Locate the cell with the specified text and output its [x, y] center coordinate. 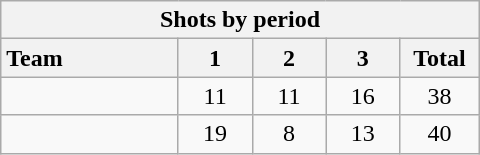
2 [289, 58]
8 [289, 134]
3 [363, 58]
Team [90, 58]
16 [363, 96]
40 [440, 134]
13 [363, 134]
Total [440, 58]
1 [215, 58]
Shots by period [240, 20]
19 [215, 134]
38 [440, 96]
